Find where the given text appears and provide that cell's center as [X, Y] coordinate. 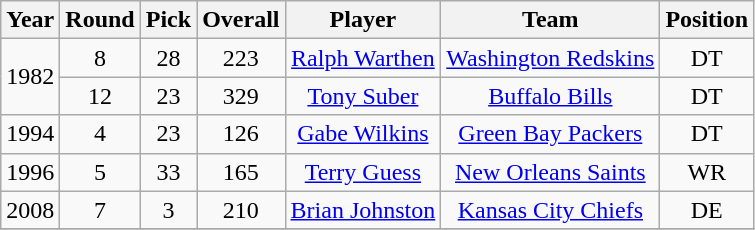
5 [100, 172]
Round [100, 20]
12 [100, 96]
4 [100, 134]
Washington Redskins [550, 58]
1996 [30, 172]
Position [707, 20]
Green Bay Packers [550, 134]
Year [30, 20]
Gabe Wilkins [363, 134]
New Orleans Saints [550, 172]
126 [241, 134]
1994 [30, 134]
Terry Guess [363, 172]
210 [241, 210]
3 [168, 210]
Brian Johnston [363, 210]
Overall [241, 20]
223 [241, 58]
Kansas City Chiefs [550, 210]
2008 [30, 210]
28 [168, 58]
DE [707, 210]
WR [707, 172]
Buffalo Bills [550, 96]
8 [100, 58]
Tony Suber [363, 96]
Ralph Warthen [363, 58]
Pick [168, 20]
Team [550, 20]
33 [168, 172]
1982 [30, 77]
Player [363, 20]
165 [241, 172]
329 [241, 96]
7 [100, 210]
